Pinpoint the cell where the given text exists, returning its (X, Y) midpoint coordinate. 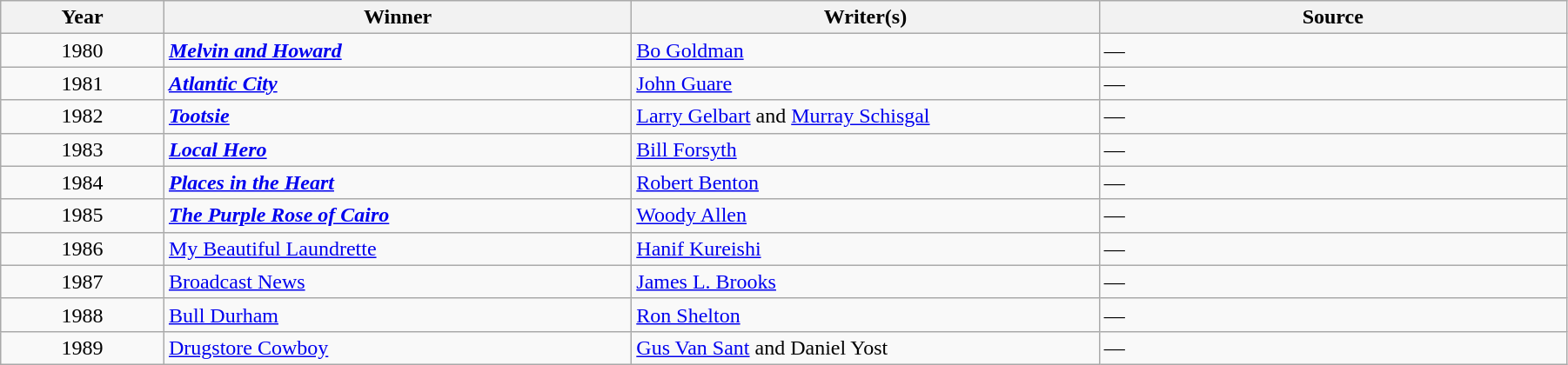
Gus Van Sant and Daniel Yost (865, 348)
Tootsie (397, 116)
1982 (83, 116)
1987 (83, 282)
Atlantic City (397, 83)
James L. Brooks (865, 282)
1985 (83, 216)
1989 (83, 348)
My Beautiful Laundrette (397, 249)
Local Hero (397, 149)
Year (83, 17)
Woody Allen (865, 216)
The Purple Rose of Cairo (397, 216)
Drugstore Cowboy (397, 348)
Bull Durham (397, 315)
Places in the Heart (397, 182)
1984 (83, 182)
1983 (83, 149)
Winner (397, 17)
John Guare (865, 83)
Hanif Kureishi (865, 249)
Source (1333, 17)
Robert Benton (865, 182)
1988 (83, 315)
Ron Shelton (865, 315)
Writer(s) (865, 17)
Melvin and Howard (397, 50)
Bill Forsyth (865, 149)
Bo Goldman (865, 50)
1981 (83, 83)
1980 (83, 50)
Broadcast News (397, 282)
Larry Gelbart and Murray Schisgal (865, 116)
1986 (83, 249)
